Pinpoint the cell where the given text exists, returning its (X, Y) midpoint coordinate. 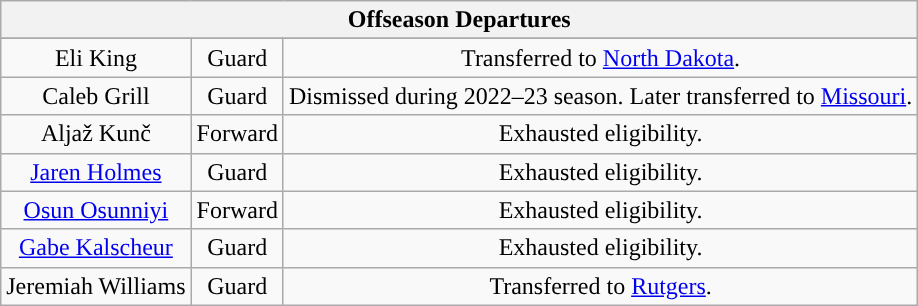
Jeremiah Williams (96, 286)
Caleb Grill (96, 96)
Offseason Departures (460, 20)
Eli King (96, 58)
Transferred to Rutgers. (600, 286)
Transferred to North Dakota. (600, 58)
Osun Osunniyi (96, 210)
Gabe Kalscheur (96, 248)
Aljaž Kunč (96, 134)
Dismissed during 2022–23 season. Later transferred to Missouri. (600, 96)
Jaren Holmes (96, 172)
